From the cell containing the given text, extract its center point as [X, Y] coordinate. 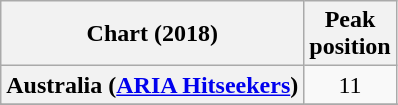
Chart (2018) [152, 34]
Australia (ARIA Hitseekers) [152, 85]
Peak position [350, 34]
11 [350, 85]
